Find where the given text appears and provide that cell's center as [X, Y] coordinate. 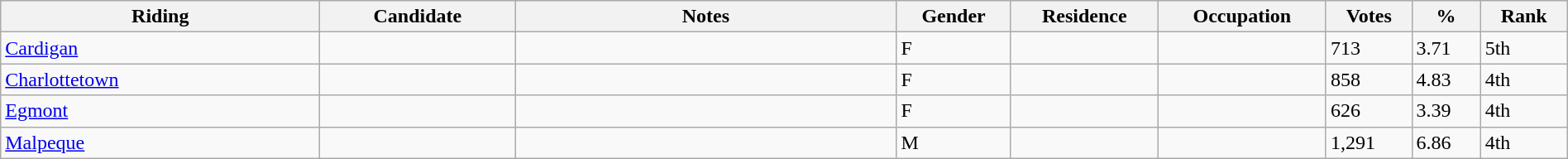
3.39 [1446, 111]
4.83 [1446, 79]
1,291 [1369, 142]
Cardigan [160, 48]
% [1446, 17]
713 [1369, 48]
6.86 [1446, 142]
Candidate [418, 17]
Votes [1369, 17]
Charlottetown [160, 79]
Egmont [160, 111]
M [954, 142]
626 [1369, 111]
Notes [706, 17]
Residence [1084, 17]
Rank [1523, 17]
Riding [160, 17]
Gender [954, 17]
Malpeque [160, 142]
Occupation [1242, 17]
5th [1523, 48]
858 [1369, 79]
3.71 [1446, 48]
